Capture the cell that displays the provided text and extract its (X, Y) central coordinate. 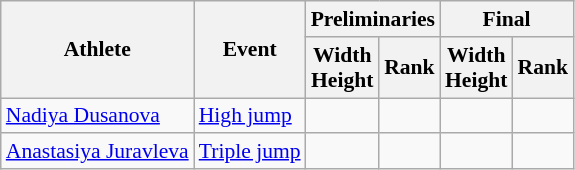
Event (250, 50)
Preliminaries (373, 19)
Nadiya Dusanova (98, 116)
Anastasiya Juravleva (98, 152)
Triple jump (250, 152)
Athlete (98, 50)
High jump (250, 116)
Final (506, 19)
